Return the [X, Y] coordinate for the center point of the cell that contains the specified text.  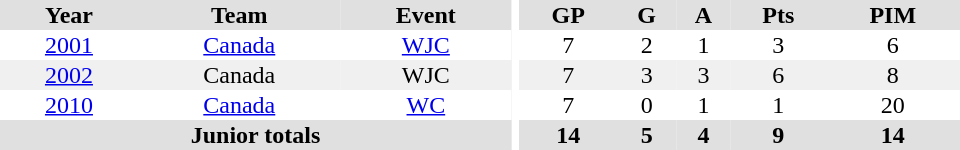
WC [426, 105]
Junior totals [256, 135]
5 [646, 135]
8 [893, 75]
2002 [69, 75]
G [646, 15]
2001 [69, 45]
Pts [778, 15]
Event [426, 15]
A [704, 15]
4 [704, 135]
GP [568, 15]
9 [778, 135]
Year [69, 15]
0 [646, 105]
2010 [69, 105]
PIM [893, 15]
2 [646, 45]
Team [240, 15]
20 [893, 105]
